Scan for the cell matching the given text and deliver its (x, y) coordinate at center. 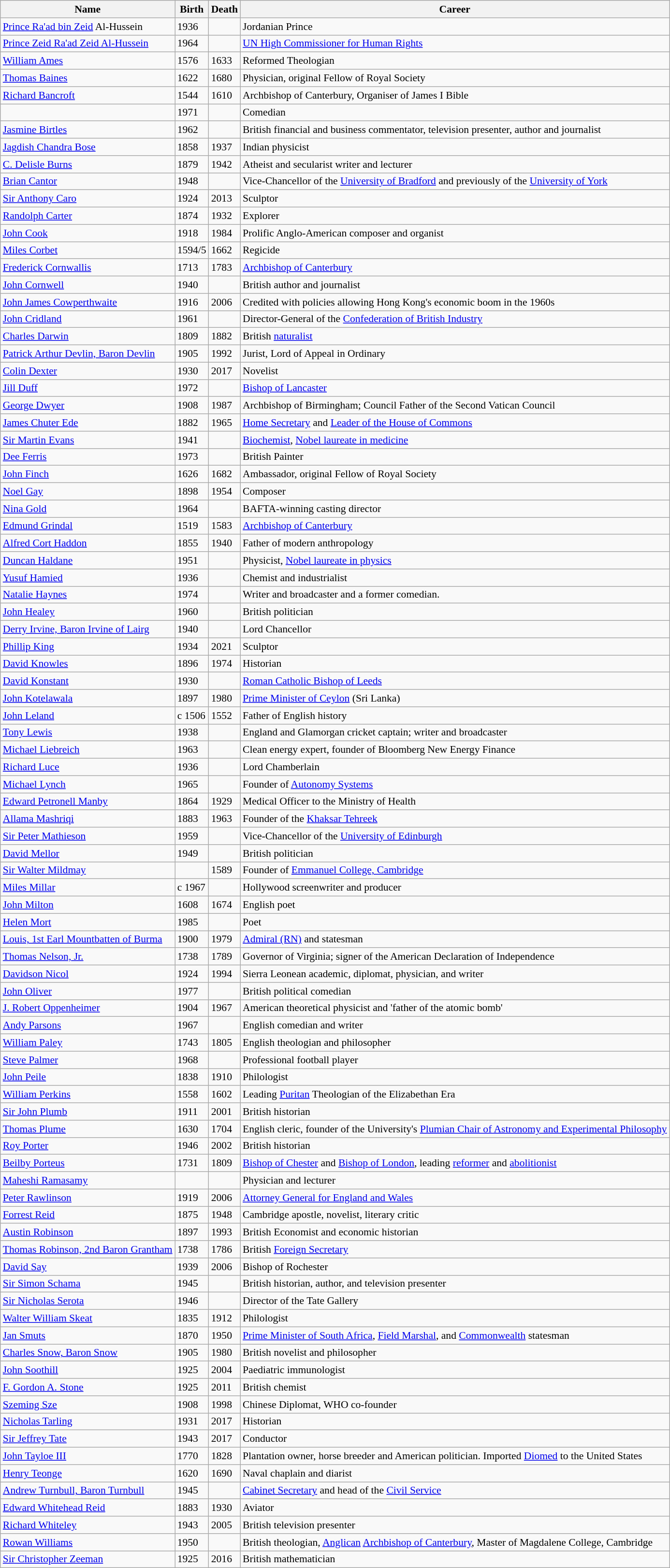
Michael Lynch (88, 784)
c 1967 (192, 888)
1870 (192, 1335)
English cleric, founder of the University's Plumian Chair of Astronomy and Experimental Philosophy (455, 1129)
Jordanian Prince (455, 27)
1682 (224, 474)
British television presenter (455, 1525)
Death (224, 9)
1680 (224, 78)
David Knowles (88, 664)
Michael Liebreich (88, 750)
British Economist and economic historian (455, 1232)
1704 (224, 1129)
Bishop of Lancaster (455, 388)
Plantation owner, horse breeder and American politician. Imported Diomed to the United States (455, 1456)
1690 (224, 1473)
Charles Snow, Baron Snow (88, 1353)
1858 (192, 147)
Attorney General for England and Wales (455, 1198)
English theologian and philosopher (455, 1043)
1879 (192, 164)
Nina Gold (88, 509)
Derry Irvine, Baron Irvine of Lairg (88, 630)
1552 (224, 716)
Vice-Chancellor of the University of Edinburgh (455, 836)
1977 (192, 991)
1786 (224, 1249)
1939 (192, 1267)
1770 (192, 1456)
1874 (192, 216)
Austin Robinson (88, 1232)
John Cornwell (88, 285)
Clean energy expert, founder of Bloomberg New Energy Finance (455, 750)
1918 (192, 233)
Jasmine Birtles (88, 130)
1731 (192, 1163)
British author and journalist (455, 285)
Sir Anthony Caro (88, 199)
Reformed Theologian (455, 61)
1968 (192, 1060)
1828 (224, 1456)
Davidson Nicol (88, 974)
Sir Martin Evans (88, 440)
1602 (224, 1095)
Name (88, 9)
Frederick Cornwallis (88, 268)
1954 (224, 492)
BAFTA-winning casting director (455, 509)
1789 (224, 957)
2005 (224, 1525)
1960 (192, 612)
Prime Minister of Ceylon (Sri Lanka) (455, 698)
William Paley (88, 1043)
Father of English history (455, 716)
1662 (224, 250)
C. Delisle Burns (88, 164)
John Leland (88, 716)
Hollywood screenwriter and producer (455, 888)
Noel Gay (88, 492)
English poet (455, 905)
Sir Walter Mildmay (88, 870)
1864 (192, 802)
1620 (192, 1473)
F. Gordon A. Stone (88, 1387)
Vice-Chancellor of the University of Bradford and previously of the University of York (455, 181)
1743 (192, 1043)
1519 (192, 526)
Physician and lecturer (455, 1181)
Miles Millar (88, 888)
Forrest Reid (88, 1215)
Dee Ferris (88, 457)
1904 (192, 1008)
John Healey (88, 612)
Jan Smuts (88, 1335)
William Ames (88, 61)
Richard Whiteley (88, 1525)
2002 (224, 1146)
American theoretical physicist and 'father of the atomic bomb' (455, 1008)
Sir Simon Schama (88, 1284)
Thomas Plume (88, 1129)
Archbishop of Birmingham; Council Father of the Second Vatican Council (455, 406)
2021 (224, 646)
1959 (192, 836)
Poet (455, 922)
1911 (192, 1112)
British political comedian (455, 991)
Colin Dexter (88, 371)
Jill Duff (88, 388)
Sir Christopher Zeeman (88, 1559)
British theologian, Anglican Archbishop of Canterbury, Master of Magdalene College, Cambridge (455, 1542)
1608 (192, 905)
2013 (224, 199)
Ambassador, original Fellow of Royal Society (455, 474)
Brian Cantor (88, 181)
Professional football player (455, 1060)
1985 (192, 922)
Thomas Nelson, Jr. (88, 957)
1993 (224, 1232)
Director of the Tate Gallery (455, 1301)
Jagdish Chandra Bose (88, 147)
Bishop of Chester and Bishop of London, leading reformer and abolitionist (455, 1163)
Walter William Skeat (88, 1319)
1972 (192, 388)
Edward Whitehead Reid (88, 1508)
Admiral (RN) and statesman (455, 939)
2016 (224, 1559)
1971 (192, 113)
Edmund Grindal (88, 526)
Natalie Haynes (88, 595)
John Oliver (88, 991)
Sir Nicholas Serota (88, 1301)
Roy Porter (88, 1146)
1942 (224, 164)
1934 (192, 646)
1912 (224, 1319)
1932 (224, 216)
1626 (192, 474)
1674 (224, 905)
John Cook (88, 233)
Birth (192, 9)
British Foreign Secretary (455, 1249)
Duncan Haldane (88, 560)
Szeming Sze (88, 1405)
1979 (224, 939)
Composer (455, 492)
Sir Jeffrey Tate (88, 1439)
1855 (192, 543)
Beilby Porteus (88, 1163)
Andrew Turnbull, Baron Turnbull (88, 1491)
David Mellor (88, 853)
Bishop of Rochester (455, 1267)
Richard Luce (88, 767)
Andy Parsons (88, 1026)
John Peile (88, 1077)
1984 (224, 233)
Credited with policies allowing Hong Kong's economic boom in the 1960s (455, 302)
John Milton (88, 905)
Edward Petronell Manby (88, 802)
Explorer (455, 216)
Comedian (455, 113)
British historian, author, and television presenter (455, 1284)
1938 (192, 733)
James Chuter Ede (88, 423)
English comedian and writer (455, 1026)
1951 (192, 560)
Chemist and industrialist (455, 578)
Physicist, Nobel laureate in physics (455, 560)
Louis, 1st Earl Mountbatten of Burma (88, 939)
1544 (192, 95)
Allama Mashriqi (88, 819)
John James Cowperthwaite (88, 302)
1610 (224, 95)
Career (455, 9)
c 1506 (192, 716)
Thomas Baines (88, 78)
1900 (192, 939)
1937 (224, 147)
1594/5 (192, 250)
Conductor (455, 1439)
Jurist, Lord of Appeal in Ordinary (455, 354)
British Painter (455, 457)
John Tayloe III (88, 1456)
1875 (192, 1215)
Cabinet Secretary and head of the Civil Service (455, 1491)
Writer and broadcaster and a former comedian. (455, 595)
1783 (224, 268)
1987 (224, 406)
1898 (192, 492)
1919 (192, 1198)
1962 (192, 130)
Founder of Emmanuel College, Cambridge (455, 870)
1973 (192, 457)
Tony Lewis (88, 733)
Medical Officer to the Ministry of Health (455, 802)
Indian physicist (455, 147)
British financial and business commentator, television presenter, author and journalist (455, 130)
Founder of the Khaksar Tehreek (455, 819)
David Say (88, 1267)
1583 (224, 526)
Charles Darwin (88, 337)
Lord Chamberlain (455, 767)
Phillip King (88, 646)
Patrick Arthur Devlin, Baron Devlin (88, 354)
1713 (192, 268)
Miles Corbet (88, 250)
1558 (192, 1095)
Nicholas Tarling (88, 1421)
John Cridland (88, 319)
Richard Bancroft (88, 95)
British novelist and philosopher (455, 1353)
British mathematician (455, 1559)
Prince Ra'ad bin Zeid Al-Hussein (88, 27)
John Finch (88, 474)
Helen Mort (88, 922)
Steve Palmer (88, 1060)
Cambridge apostle, novelist, literary critic (455, 1215)
Chinese Diplomat, WHO co-founder (455, 1405)
1622 (192, 78)
William Perkins (88, 1095)
1805 (224, 1043)
2011 (224, 1387)
Yusuf Hamied (88, 578)
Home Secretary and Leader of the House of Commons (455, 423)
British naturalist (455, 337)
1589 (224, 870)
England and Glamorgan cricket captain; writer and broadcaster (455, 733)
Paediatric immunologist (455, 1370)
1998 (224, 1405)
1994 (224, 974)
1576 (192, 61)
David Konstant (88, 681)
Thomas Robinson, 2nd Baron Grantham (88, 1249)
1838 (192, 1077)
British chemist (455, 1387)
1835 (192, 1319)
John Kotelawala (88, 698)
1949 (192, 853)
Sir Peter Mathieson (88, 836)
Alfred Cort Haddon (88, 543)
John Soothill (88, 1370)
Roman Catholic Bishop of Leeds (455, 681)
1929 (224, 802)
J. Robert Oppenheimer (88, 1008)
George Dwyer (88, 406)
1941 (192, 440)
2001 (224, 1112)
Director-General of the Confederation of British Industry (455, 319)
2004 (224, 1370)
Archbishop of Canterbury, Organiser of James I Bible (455, 95)
Prolific Anglo-American composer and organist (455, 233)
Prime Minister of South Africa, Field Marshal, and Commonwealth statesman (455, 1335)
Biochemist, Nobel laureate in medicine (455, 440)
Sierra Leonean academic, diplomat, physician, and writer (455, 974)
Peter Rawlinson (88, 1198)
1910 (224, 1077)
Lord Chancellor (455, 630)
Randolph Carter (88, 216)
Aviator (455, 1508)
Father of modern anthropology (455, 543)
Governor of Virginia; signer of the American Declaration of Independence (455, 957)
1931 (192, 1421)
Henry Teonge (88, 1473)
Regicide (455, 250)
Atheist and secularist writer and lecturer (455, 164)
1896 (192, 664)
1992 (224, 354)
Novelist (455, 371)
Leading Puritan Theologian of the Elizabethan Era (455, 1095)
UN High Commissioner for Human Rights (455, 44)
1630 (192, 1129)
1633 (224, 61)
Founder of Autonomy Systems (455, 784)
1916 (192, 302)
Rowan Williams (88, 1542)
Naval chaplain and diarist (455, 1473)
1961 (192, 319)
Maheshi Ramasamy (88, 1181)
Prince Zeid Ra'ad Zeid Al-Hussein (88, 44)
Sir John Plumb (88, 1112)
Physician, original Fellow of Royal Society (455, 78)
